Identify which cell holds the provided text, then report its [X, Y] central coordinate. 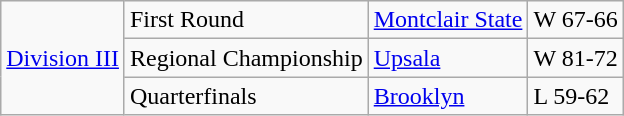
Division III [63, 58]
Upsala [448, 58]
Montclair State [448, 20]
L 59-62 [576, 96]
Brooklyn [448, 96]
Quarterfinals [246, 96]
W 81-72 [576, 58]
Regional Championship [246, 58]
First Round [246, 20]
W 67-66 [576, 20]
